From the cell containing the given text, extract its center point as [x, y] coordinate. 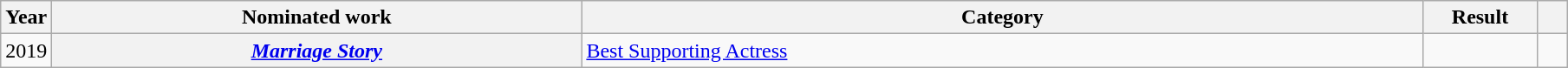
Year [26, 17]
2019 [26, 51]
Marriage Story [317, 51]
Nominated work [317, 17]
Result [1480, 17]
Best Supporting Actress [1002, 51]
Category [1002, 17]
